Return the (X, Y) coordinate for the center point of the cell that contains the specified text.  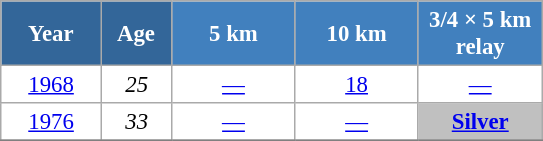
18 (356, 85)
25 (136, 85)
33 (136, 122)
1976 (52, 122)
Year (52, 34)
Age (136, 34)
10 km (356, 34)
3/4 × 5 km relay (480, 34)
1968 (52, 85)
5 km (234, 34)
Silver (480, 122)
